Locate the cell with the specified text and output its (x, y) center coordinate. 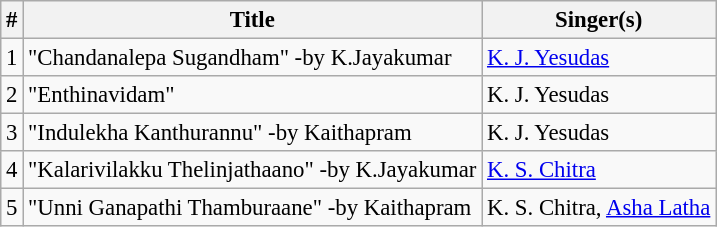
4 (12, 170)
"Kalarivilakku Thelinjathaano" -by K.Jayakumar (252, 170)
K. S. Chitra (599, 170)
3 (12, 133)
1 (12, 58)
5 (12, 208)
# (12, 20)
"Chandanalepa Sugandham" -by K.Jayakumar (252, 58)
2 (12, 95)
"Unni Ganapathi Thamburaane" -by Kaithapram (252, 208)
Title (252, 20)
"Indulekha Kanthurannu" -by Kaithapram (252, 133)
"Enthinavidam" (252, 95)
Singer(s) (599, 20)
K. S. Chitra, Asha Latha (599, 208)
